Provide the (X, Y) coordinate of the cell's center where the given text is located.  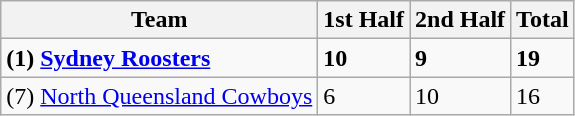
(7) North Queensland Cowboys (160, 96)
Total (543, 20)
16 (543, 96)
(1) Sydney Roosters (160, 58)
Team (160, 20)
9 (460, 58)
1st Half (364, 20)
6 (364, 96)
19 (543, 58)
2nd Half (460, 20)
